Return the [X, Y] coordinate for the center point of the cell that contains the specified text.  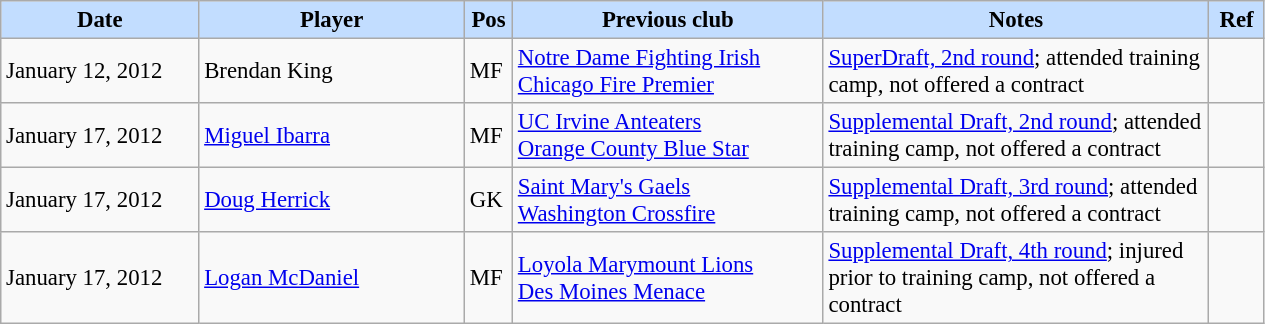
Previous club [668, 20]
UC Irvine Anteaters Orange County Blue Star [668, 136]
SuperDraft, 2nd round; attended training camp, not offered a contract [1016, 72]
Date [100, 20]
Supplemental Draft, 4th round; injured prior to training camp, not offered a contract [1016, 278]
Brendan King [332, 72]
Notre Dame Fighting Irish Chicago Fire Premier [668, 72]
GK [488, 200]
Supplemental Draft, 2nd round; attended training camp, not offered a contract [1016, 136]
Ref [1237, 20]
Loyola Marymount Lions Des Moines Menace [668, 278]
Miguel Ibarra [332, 136]
Supplemental Draft, 3rd round; attended training camp, not offered a contract [1016, 200]
Saint Mary's Gaels Washington Crossfire [668, 200]
Doug Herrick [332, 200]
January 12, 2012 [100, 72]
Notes [1016, 20]
Logan McDaniel [332, 278]
Pos [488, 20]
Player [332, 20]
